Provide the [x, y] coordinate of the cell's center where the given text is located.  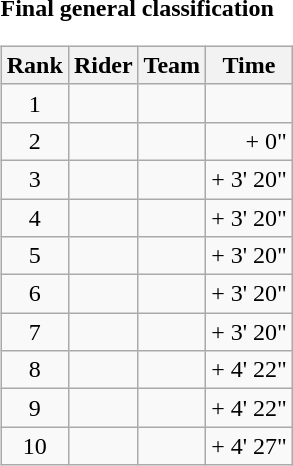
+ 0" [250, 141]
1 [34, 103]
10 [34, 446]
5 [34, 256]
2 [34, 141]
8 [34, 370]
Rider [103, 65]
Time [250, 65]
7 [34, 332]
6 [34, 294]
Team [172, 65]
3 [34, 179]
+ 4' 27" [250, 446]
Rank [34, 65]
9 [34, 408]
4 [34, 217]
